Determine the [X, Y] coordinate at the center of the cell enclosing the given text.  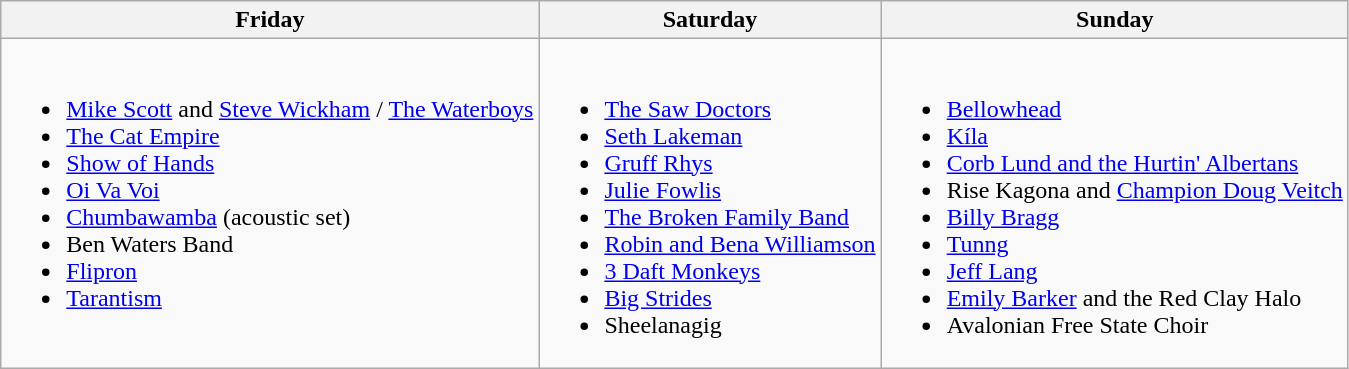
Sunday [1114, 20]
Friday [270, 20]
The Saw DoctorsSeth LakemanGruff RhysJulie FowlisThe Broken Family BandRobin and Bena Williamson3 Daft MonkeysBig StridesSheelanagig [710, 204]
Mike Scott and Steve Wickham / The WaterboysThe Cat EmpireShow of HandsOi Va VoiChumbawamba (acoustic set)Ben Waters BandFlipronTarantism [270, 204]
Saturday [710, 20]
